Output the [x, y] coordinate of the center of the cell containing the given text.  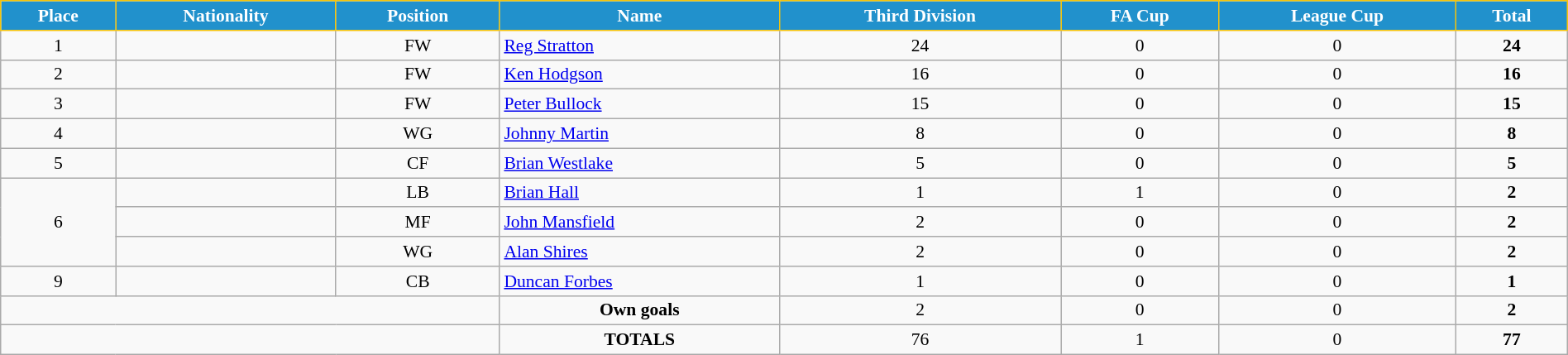
MF [418, 223]
77 [1512, 340]
76 [920, 340]
FA Cup [1140, 16]
Peter Bullock [639, 104]
Reg Stratton [639, 46]
Alan Shires [639, 252]
Total [1512, 16]
CB [418, 281]
3 [58, 104]
LB [418, 193]
John Mansfield [639, 223]
Brian Hall [639, 193]
Brian Westlake [639, 163]
6 [58, 222]
9 [58, 281]
League Cup [1336, 16]
Own goals [639, 310]
Position [418, 16]
TOTALS [639, 340]
Name [639, 16]
Third Division [920, 16]
Duncan Forbes [639, 281]
Johnny Martin [639, 134]
4 [58, 134]
Ken Hodgson [639, 74]
CF [418, 163]
Nationality [226, 16]
Place [58, 16]
